Pinpoint the cell where the given text exists, returning its (x, y) midpoint coordinate. 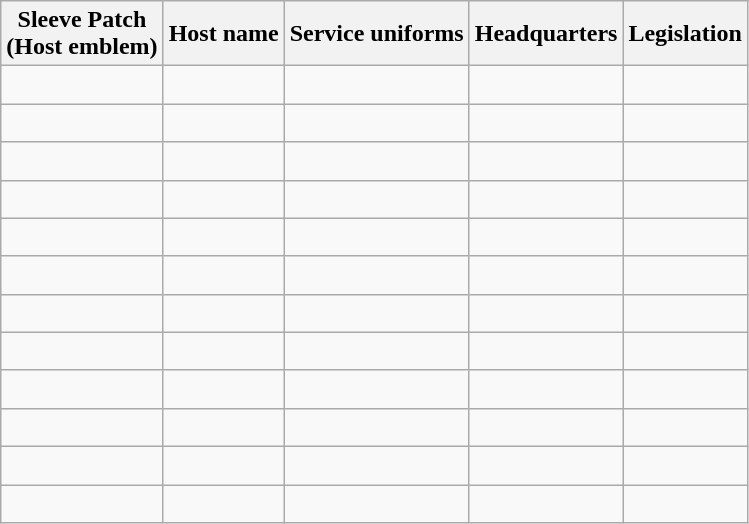
Service uniforms (376, 34)
Legislation (685, 34)
Headquarters (546, 34)
Host name (224, 34)
Sleeve Patch(Host emblem) (82, 34)
